Capture the cell that displays the provided text and extract its (x, y) central coordinate. 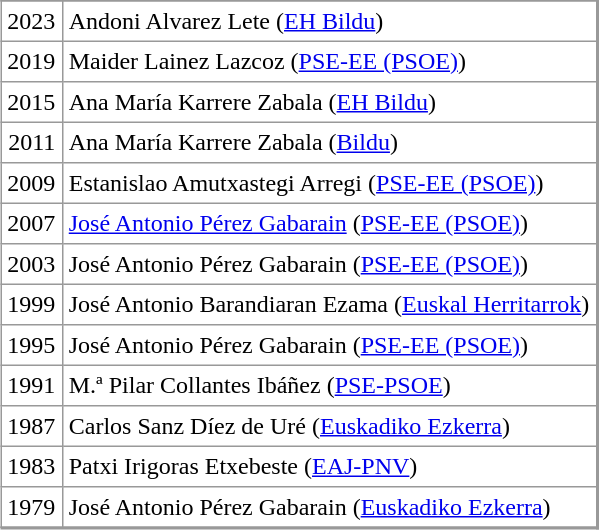
2015 (31, 102)
2003 (31, 264)
José Antonio Pérez Gabarain (Euskadiko Ezkerra) (330, 507)
Carlos Sanz Díez de Uré (Euskadiko Ezkerra) (330, 426)
1983 (31, 466)
1979 (31, 507)
1991 (31, 385)
Ana María Karrere Zabala (EH Bildu) (330, 102)
2011 (31, 142)
2009 (31, 183)
José Antonio Barandiaran Ezama (Euskal Herritarrok) (330, 304)
Maider Lainez Lazcoz (PSE-EE (PSOE)) (330, 61)
1999 (31, 304)
2019 (31, 61)
M.ª Pilar Collantes Ibáñez (PSE-PSOE) (330, 385)
Ana María Karrere Zabala (Bildu) (330, 142)
1987 (31, 426)
2023 (31, 21)
1995 (31, 345)
Andoni Alvarez Lete (EH Bildu) (330, 21)
Patxi Irigoras Etxebeste (EAJ-PNV) (330, 466)
Estanislao Amutxastegi Arregi (PSE-EE (PSOE)) (330, 183)
2007 (31, 223)
